Output the [X, Y] coordinate of the center of the cell containing the given text.  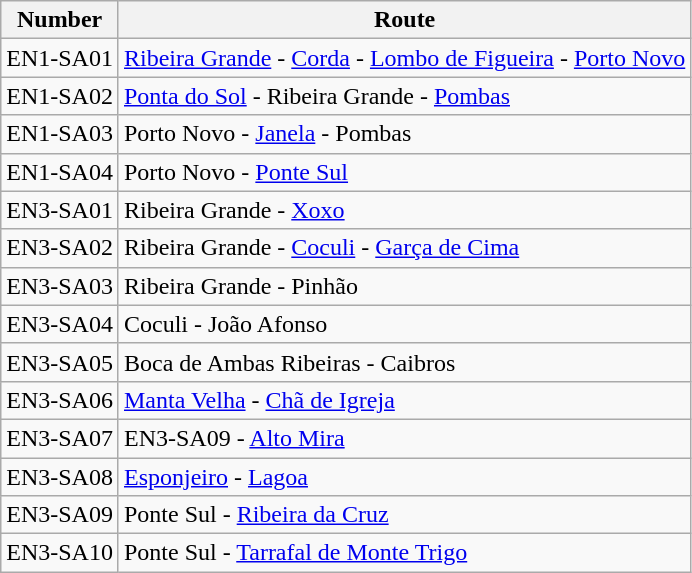
Ribeira Grande - Corda - Lombo de Figueira - Porto Novo [404, 58]
EN3-SA03 [60, 286]
EN3-SA09 [60, 515]
EN3-SA07 [60, 438]
Boca de Ambas Ribeiras - Caibros [404, 362]
EN3-SA08 [60, 477]
Porto Novo - Ponte Sul [404, 172]
Route [404, 20]
EN3-SA01 [60, 210]
Manta Velha - Chã de Igreja [404, 400]
EN3-SA02 [60, 248]
Number [60, 20]
Ribeira Grande - Coculi - Garça de Cima [404, 248]
Ponte Sul - Ribeira da Cruz [404, 515]
EN1-SA02 [60, 96]
Ponte Sul - Tarrafal de Monte Trigo [404, 553]
Porto Novo - Janela - Pombas [404, 134]
Esponjeiro - Lagoa [404, 477]
EN1-SA04 [60, 172]
Ribeira Grande - Xoxo [404, 210]
EN3-SA09 - Alto Mira [404, 438]
EN1-SA01 [60, 58]
Ribeira Grande - Pinhão [404, 286]
EN3-SA04 [60, 324]
EN1-SA03 [60, 134]
EN3-SA10 [60, 553]
EN3-SA05 [60, 362]
EN3-SA06 [60, 400]
Coculi - João Afonso [404, 324]
Ponta do Sol - Ribeira Grande - Pombas [404, 96]
